Search for the cell housing the specified text and yield its [X, Y] center coordinate. 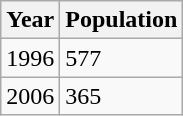
365 [122, 96]
Year [30, 20]
1996 [30, 58]
Population [122, 20]
2006 [30, 96]
577 [122, 58]
